Pinpoint the cell where the given text exists, returning its [x, y] midpoint coordinate. 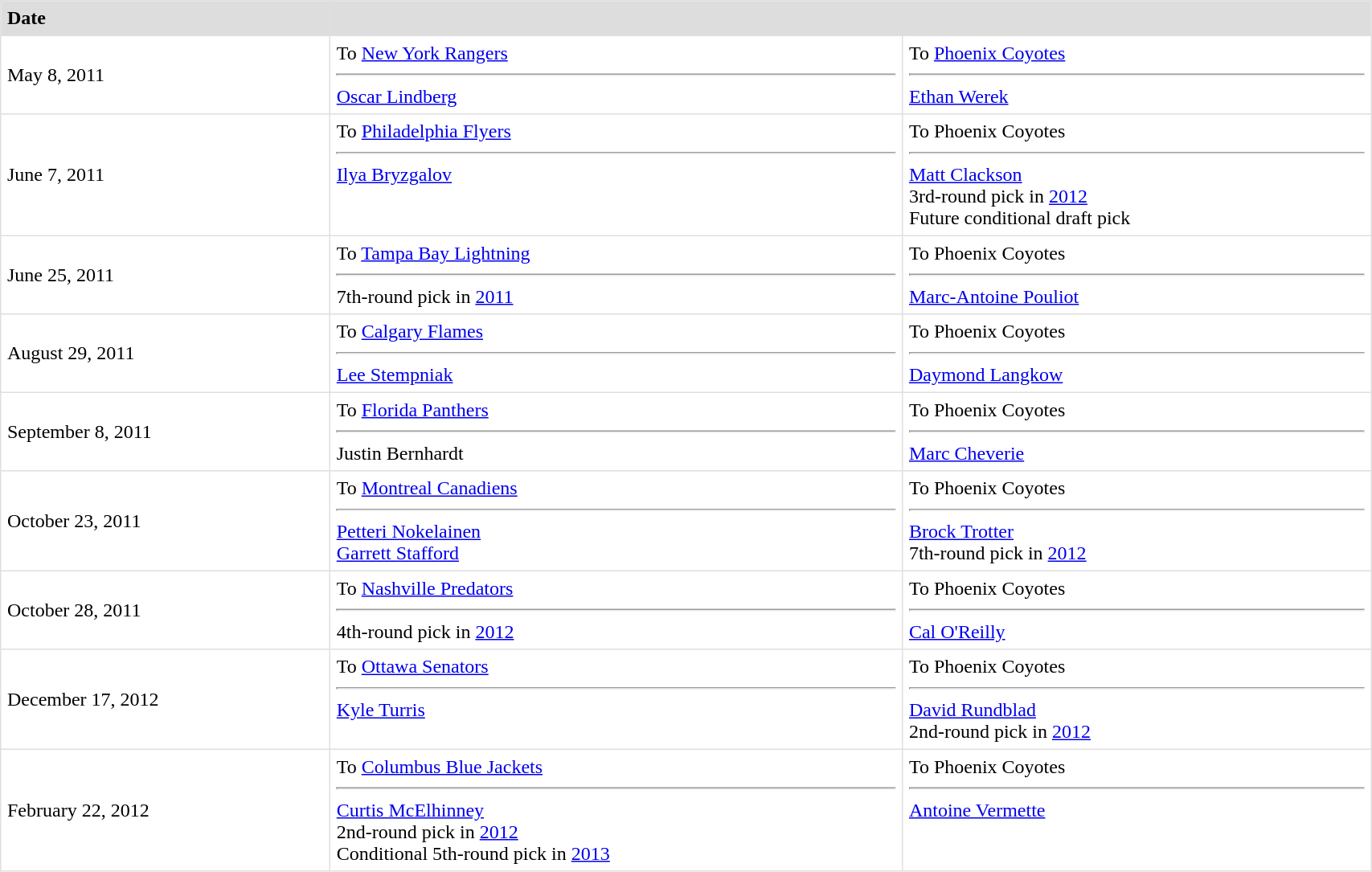
To Columbus Blue Jackets Curtis McElhinney2nd-round pick in 2012Conditional 5th-round pick in 2013 [616, 810]
December 17, 2012 [166, 699]
To Phoenix Coyotes Cal O'Reilly [1137, 610]
To Philadelphia Flyers Ilya Bryzgalov [616, 175]
To Calgary Flames Lee Stempniak [616, 354]
To Phoenix Coyotes Marc-Antoine Pouliot [1137, 275]
To New York Rangers Oscar Lindberg [616, 75]
To Phoenix Coyotes Brock Trotter7th-round pick in 2012 [1137, 521]
February 22, 2012 [166, 810]
August 29, 2011 [166, 354]
To Phoenix Coyotes Daymond Langkow [1137, 354]
To Nashville Predators 4th-round pick in 2012 [616, 610]
To Montreal Canadiens Petteri NokelainenGarrett Stafford [616, 521]
To Phoenix Coyotes David Rundblad2nd-round pick in 2012 [1137, 699]
May 8, 2011 [166, 75]
To Phoenix Coyotes Ethan Werek [1137, 75]
To Ottawa Senators Kyle Turris [616, 699]
To Tampa Bay Lightning 7th-round pick in 2011 [616, 275]
To Phoenix Coyotes Marc Cheverie [1137, 432]
June 25, 2011 [166, 275]
To Phoenix Coyotes Antoine Vermette [1137, 810]
To Florida Panthers Justin Bernhardt [616, 432]
October 23, 2011 [166, 521]
June 7, 2011 [166, 175]
October 28, 2011 [166, 610]
Date [166, 18]
To Phoenix Coyotes Matt Clackson3rd-round pick in 2012Future conditional draft pick [1137, 175]
September 8, 2011 [166, 432]
